Provide the (X, Y) coordinate of the cell's center where the given text is located.  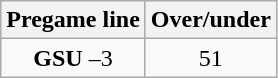
Over/under (210, 20)
Pregame line (74, 20)
GSU –3 (74, 58)
51 (210, 58)
